Return [X, Y] of the center of cell containing provided text 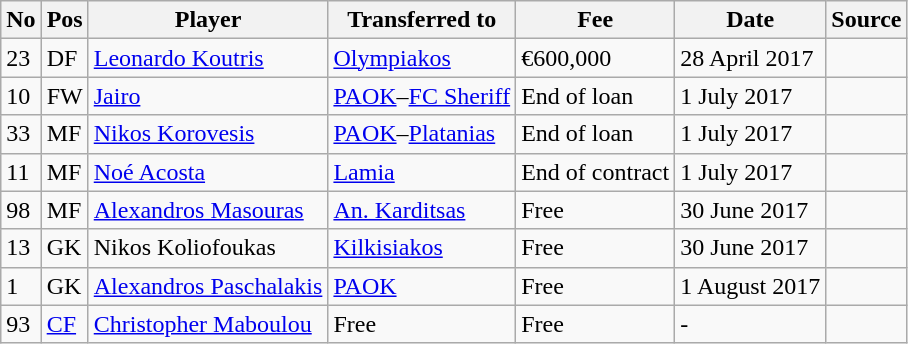
Date [750, 20]
1 August 2017 [750, 286]
PAOK–FC Sheriff [422, 96]
10 [21, 96]
DF [64, 58]
PAOK–Platanias [422, 134]
Noé Acosta [208, 172]
Jairo [208, 96]
28 April 2017 [750, 58]
Christopher Maboulou [208, 324]
98 [21, 210]
33 [21, 134]
Nikos Korovesis [208, 134]
Source [866, 20]
- [750, 324]
Leonardo Koutris [208, 58]
93 [21, 324]
PAOK [422, 286]
Alexandros Masouras [208, 210]
End of contract [596, 172]
11 [21, 172]
€600,000 [596, 58]
FW [64, 96]
Alexandros Paschalakis [208, 286]
Kilkisiakos [422, 248]
Pos [64, 20]
Olympiakos [422, 58]
Player [208, 20]
Fee [596, 20]
1 [21, 286]
Nikos Koliofoukas [208, 248]
An. Karditsas [422, 210]
No [21, 20]
Transferred to [422, 20]
CF [64, 324]
Lamia [422, 172]
13 [21, 248]
23 [21, 58]
